Find where the given text appears and provide that cell's center as (X, Y) coordinate. 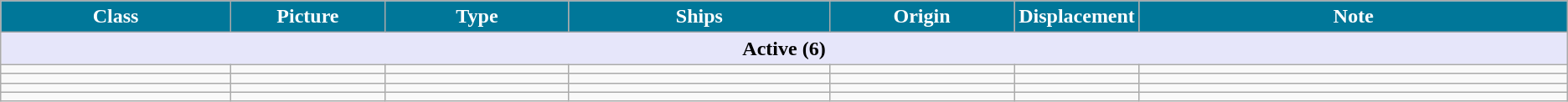
Note (1354, 17)
Type (477, 17)
Picture (307, 17)
Origin (921, 17)
Displacement (1077, 17)
Active (6) (784, 48)
Ships (699, 17)
Class (116, 17)
